Determine the [X, Y] coordinate at the center of the cell enclosing the given text.  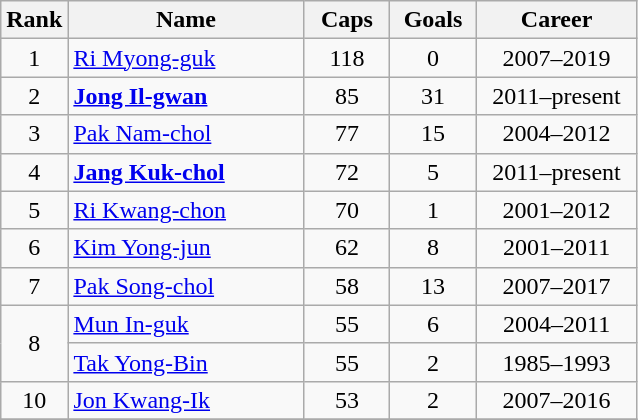
118 [347, 58]
Name [186, 20]
15 [433, 134]
13 [433, 286]
2007–2019 [556, 58]
Rank [34, 20]
1985–1993 [556, 362]
85 [347, 96]
Caps [347, 20]
Pak Song-chol [186, 286]
62 [347, 248]
2007–2017 [556, 286]
2001–2012 [556, 210]
Career [556, 20]
58 [347, 286]
2001–2011 [556, 248]
Ri Myong-guk [186, 58]
Kim Yong-jun [186, 248]
Jon Kwang-Ik [186, 400]
7 [34, 286]
3 [34, 134]
Tak Yong-Bin [186, 362]
Jang Kuk-chol [186, 172]
70 [347, 210]
Pak Nam-chol [186, 134]
Mun In-guk [186, 324]
2007–2016 [556, 400]
53 [347, 400]
72 [347, 172]
0 [433, 58]
10 [34, 400]
Ri Kwang-chon [186, 210]
4 [34, 172]
Goals [433, 20]
31 [433, 96]
2004–2012 [556, 134]
2004–2011 [556, 324]
Jong Il-gwan [186, 96]
77 [347, 134]
